Capture the cell that displays the provided text and extract its (X, Y) central coordinate. 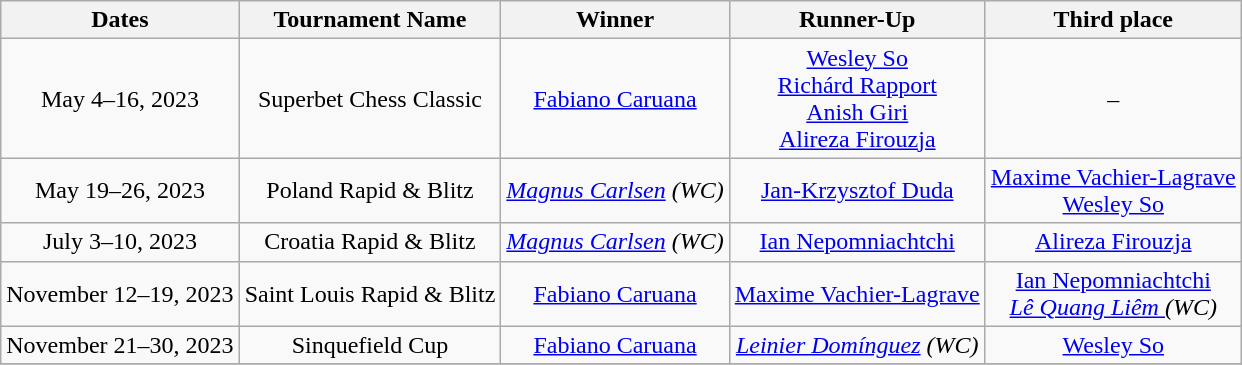
July 3–10, 2023 (120, 242)
Ian Nepomniachtchi (857, 242)
Leinier Domínguez (WC) (857, 345)
Saint Louis Rapid & Blitz (370, 294)
May 19–26, 2023 (120, 190)
Runner-Up (857, 20)
Maxime Vachier-Lagrave (857, 294)
November 12–19, 2023 (120, 294)
Croatia Rapid & Blitz (370, 242)
Wesley So (1113, 345)
May 4–16, 2023 (120, 98)
Tournament Name (370, 20)
Alireza Firouzja (1113, 242)
Jan-Krzysztof Duda (857, 190)
Third place (1113, 20)
Superbet Chess Classic (370, 98)
November 21–30, 2023 (120, 345)
Sinquefield Cup (370, 345)
Wesley So Richárd Rapport Anish Giri Alireza Firouzja (857, 98)
– (1113, 98)
Ian Nepomniachtchi Lê Quang Liêm (WC) (1113, 294)
Maxime Vachier-Lagrave Wesley So (1113, 190)
Winner (615, 20)
Poland Rapid & Blitz (370, 190)
Dates (120, 20)
